Search for the cell housing the specified text and yield its (X, Y) center coordinate. 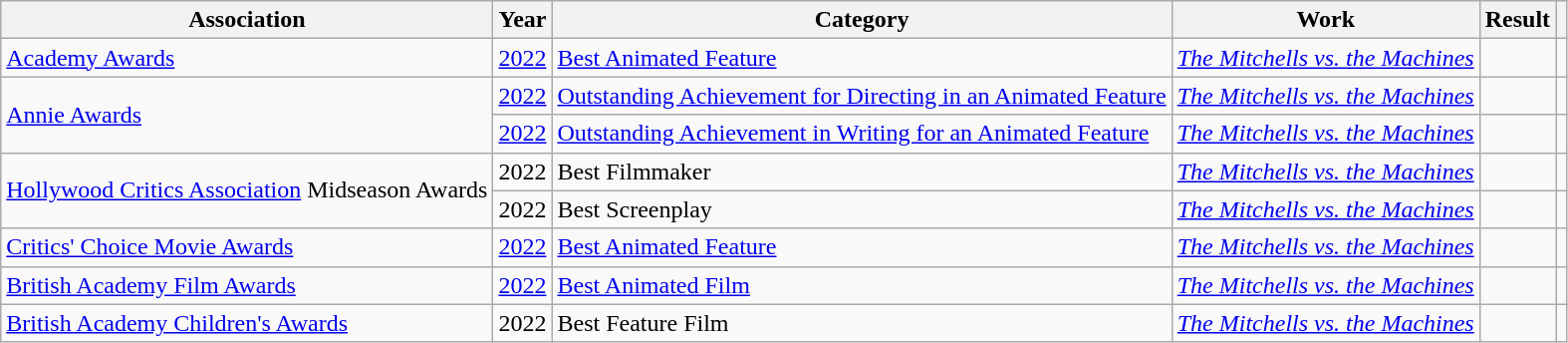
Critics' Choice Movie Awards (247, 247)
Academy Awards (247, 58)
Annie Awards (247, 115)
British Academy Children's Awards (247, 323)
Outstanding Achievement in Writing for an Animated Feature (862, 134)
Result (1517, 20)
Association (247, 20)
Category (862, 20)
Best Filmmaker (862, 171)
Best Feature Film (862, 323)
Best Screenplay (862, 209)
Outstanding Achievement for Directing in an Animated Feature (862, 96)
British Academy Film Awards (247, 285)
Year (522, 20)
Work (1325, 20)
Best Animated Film (862, 285)
Hollywood Critics Association Midseason Awards (247, 190)
